Output the (X, Y) coordinate of the center of the cell containing the given text.  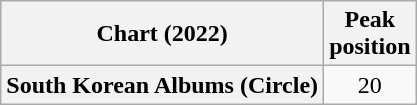
South Korean Albums (Circle) (162, 85)
Peakposition (370, 34)
Chart (2022) (162, 34)
20 (370, 85)
